Search for the cell housing the specified text and yield its [x, y] center coordinate. 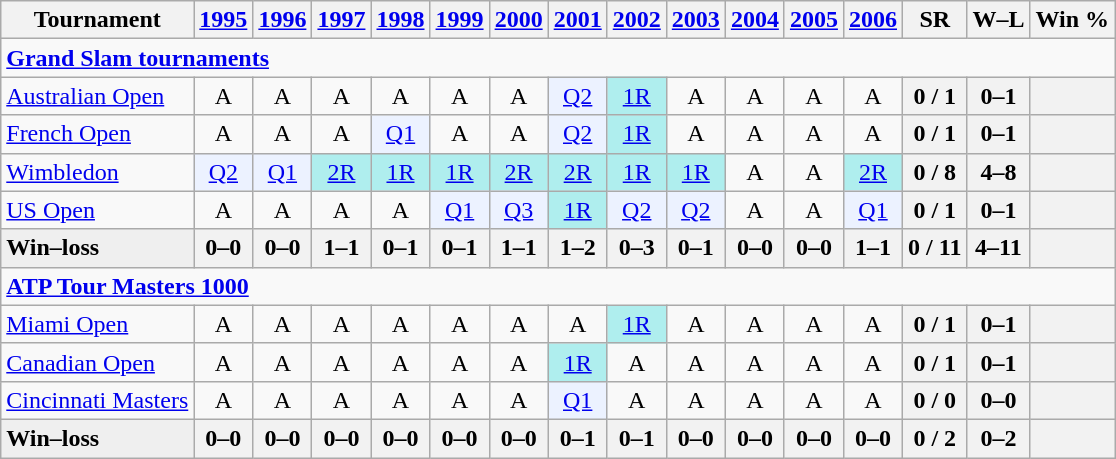
1998 [400, 20]
0–3 [636, 248]
1997 [342, 20]
W–L [998, 20]
Tournament [98, 20]
0–2 [998, 438]
0 / 0 [935, 400]
Miami Open [98, 324]
1999 [460, 20]
0 / 2 [935, 438]
Grand Slam tournaments [558, 58]
0 / 11 [935, 248]
1–2 [578, 248]
2001 [578, 20]
1995 [224, 20]
US Open [98, 210]
2002 [636, 20]
1996 [282, 20]
2005 [814, 20]
2000 [518, 20]
Cincinnati Masters [98, 400]
Win % [1072, 20]
Australian Open [98, 96]
2004 [754, 20]
French Open [98, 134]
ATP Tour Masters 1000 [558, 286]
SR [935, 20]
4–11 [998, 248]
Q3 [518, 210]
2003 [696, 20]
2006 [872, 20]
Canadian Open [98, 362]
4–8 [998, 172]
Wimbledon [98, 172]
0 / 8 [935, 172]
